Determine the [x, y] coordinate at the center of the cell enclosing the given text.  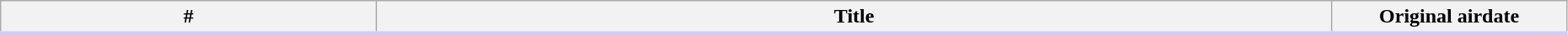
Original airdate [1449, 17]
Title [854, 17]
# [189, 17]
